Identify which cell holds the provided text, then report its (x, y) central coordinate. 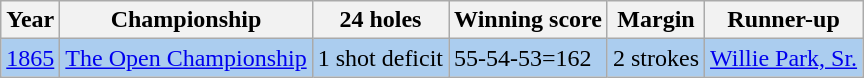
55-54-53=162 (528, 58)
1865 (30, 58)
24 holes (380, 20)
Margin (656, 20)
Willie Park, Sr. (784, 58)
1 shot deficit (380, 58)
Runner-up (784, 20)
Championship (186, 20)
The Open Championship (186, 58)
2 strokes (656, 58)
Year (30, 20)
Winning score (528, 20)
